Provide the [x, y] coordinate of the cell's center where the given text is located.  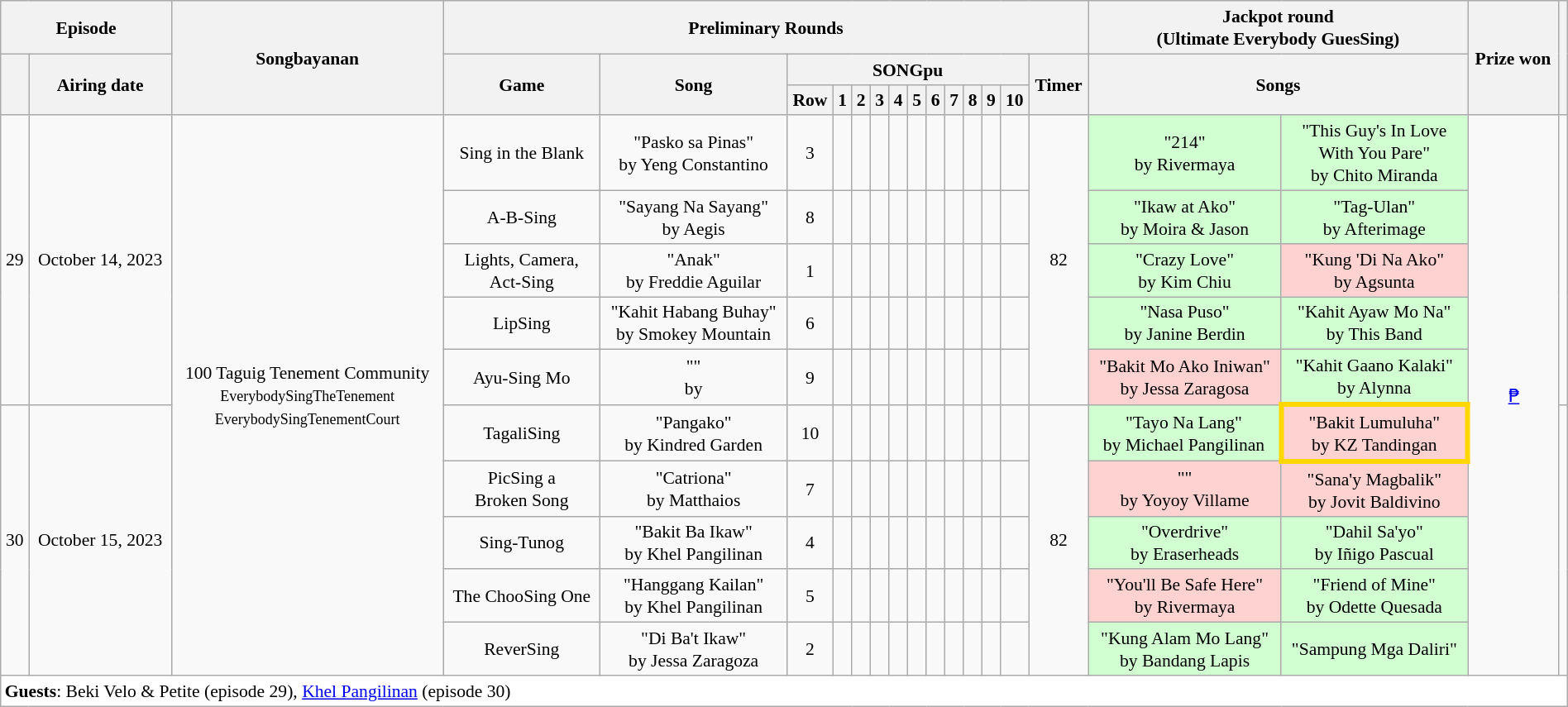
ReverSing [522, 649]
30 [15, 539]
"Kung Alam Mo Lang"by Bandang Lapis [1184, 649]
"Tayo Na Lang"by Michael Pangilinan [1184, 433]
"Tag-Ulan"by Afterimage [1374, 217]
Row [810, 99]
Ayu-Sing Mo [522, 377]
"This Guy's In LoveWith You Pare"by Chito Miranda [1374, 154]
"Kahit Gaano Kalaki"by Alynna [1374, 377]
Preliminary Rounds [766, 27]
"Kahit Habang Buhay"by Smokey Mountain [694, 323]
"Dahil Sa'yo"by Iñigo Pascual [1374, 542]
"Kahit Ayaw Mo Na"by This Band [1374, 323]
"Kung 'Di Na Ako"by Agsunta [1374, 270]
October 15, 2023 [101, 539]
"Friend of Mine"by Odette Quesada [1374, 596]
Episode [86, 27]
"Anak"by Freddie Aguilar [694, 270]
"Nasa Puso"by Janine Berdin [1184, 323]
"Bakit Ba Ikaw"by Khel Pangilinan [694, 542]
"Catriona"by Matthaios [694, 489]
29 [15, 260]
Prize won [1513, 58]
October 14, 2023 [101, 260]
"Overdrive"by Eraserheads [1184, 542]
"Sana'y Magbalik"by Jovit Baldivino [1374, 489]
"Hanggang Kailan"by Khel Pangilinan [694, 596]
"214"by Rivermaya [1184, 154]
Airing date [101, 84]
100 Taguig Tenement CommunityEverybodySingTheTenementEverybodySingTenementCourt [307, 395]
"You'll Be Safe Here"by Rivermaya [1184, 596]
Songbayanan [307, 58]
The ChooSing One [522, 596]
₱ [1513, 395]
"Di Ba't Ikaw"by Jessa Zaragoza [694, 649]
TagaliSing [522, 433]
"Pangako"by Kindred Garden [694, 433]
"Bakit Lumuluha"by KZ Tandingan [1374, 433]
"Bakit Mo Ako Iniwan"by Jessa Zaragosa [1184, 377]
Game [522, 84]
Songs [1279, 84]
""by Yoyoy Villame [1184, 489]
Lights, Camera,Act-Sing [522, 270]
"Pasko sa Pinas"by Yeng Constantino [694, 154]
Guests: Beki Velo & Petite (episode 29), Khel Pangilinan (episode 30) [784, 691]
SONGpu [907, 69]
Song [694, 84]
A-B-Sing [522, 217]
""by [694, 377]
Sing in the Blank [522, 154]
"Crazy Love"by Kim Chiu [1184, 270]
PicSing aBroken Song [522, 489]
LipSing [522, 323]
"Ikaw at Ako"by Moira & Jason [1184, 217]
Sing-Tunog [522, 542]
"Sayang Na Sayang"by Aegis [694, 217]
"Sampung Mga Daliri" [1374, 649]
Timer [1059, 84]
Jackpot round(Ultimate Everybody GuesSing) [1279, 27]
